Find where the given text appears and provide that cell's center as [X, Y] coordinate. 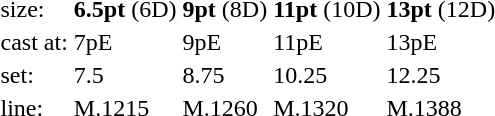
7pE [125, 42]
10.25 [327, 75]
7.5 [125, 75]
8.75 [225, 75]
11pE [327, 42]
9pE [225, 42]
